Return [X, Y] of the center of cell containing provided text 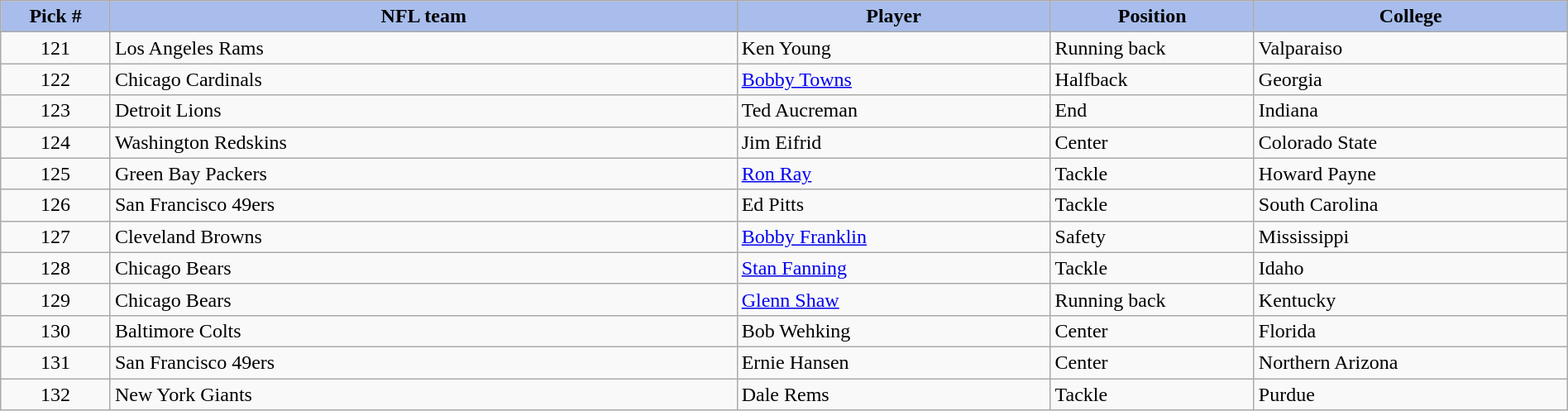
Ernie Hansen [893, 362]
Purdue [1411, 394]
College [1411, 17]
Bobby Towns [893, 79]
128 [56, 268]
Bob Wehking [893, 331]
125 [56, 174]
Ed Pitts [893, 205]
Ron Ray [893, 174]
122 [56, 79]
123 [56, 111]
Bobby Franklin [893, 237]
Pick # [56, 17]
New York Giants [423, 394]
Ken Young [893, 48]
Mississippi [1411, 237]
Idaho [1411, 268]
132 [56, 394]
Northern Arizona [1411, 362]
127 [56, 237]
Dale Rems [893, 394]
Player [893, 17]
Georgia [1411, 79]
Cleveland Browns [423, 237]
Stan Fanning [893, 268]
Howard Payne [1411, 174]
Florida [1411, 331]
Kentucky [1411, 299]
NFL team [423, 17]
Baltimore Colts [423, 331]
Chicago Cardinals [423, 79]
Washington Redskins [423, 142]
121 [56, 48]
Safety [1152, 237]
Ted Aucreman [893, 111]
126 [56, 205]
Colorado State [1411, 142]
Green Bay Packers [423, 174]
Glenn Shaw [893, 299]
Halfback [1152, 79]
130 [56, 331]
131 [56, 362]
South Carolina [1411, 205]
124 [56, 142]
129 [56, 299]
Detroit Lions [423, 111]
Jim Eifrid [893, 142]
Indiana [1411, 111]
Los Angeles Rams [423, 48]
End [1152, 111]
Position [1152, 17]
Valparaiso [1411, 48]
